Pinpoint the cell where the given text exists, returning its (x, y) midpoint coordinate. 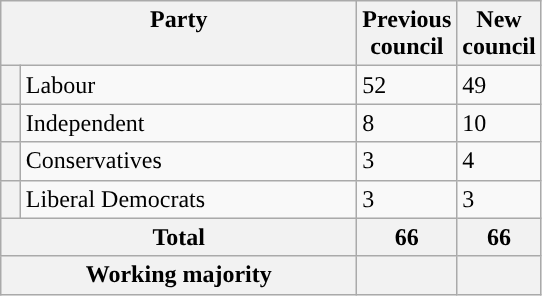
Liberal Democrats (188, 199)
49 (499, 85)
10 (499, 123)
Total (179, 237)
Independent (188, 123)
Working majority (179, 275)
8 (407, 123)
4 (499, 161)
Previous council (407, 34)
Party (179, 34)
Conservatives (188, 161)
52 (407, 85)
New council (499, 34)
Labour (188, 85)
